Search for the cell housing the specified text and yield its [x, y] center coordinate. 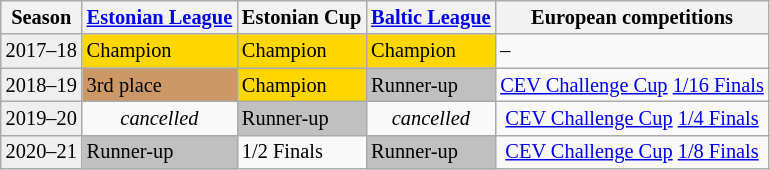
Estonian League [160, 17]
3rd place [160, 85]
Baltic League [430, 17]
2020–21 [42, 152]
2019–20 [42, 118]
CEV Challenge Cup 1/16 Finals [632, 85]
Season [42, 17]
2017–18 [42, 51]
– [632, 51]
European competitions [632, 17]
CEV Challenge Cup 1/4 Finals [632, 118]
Estonian Cup [302, 17]
2018–19 [42, 85]
1/2 Finals [302, 152]
CEV Challenge Cup 1/8 Finals [632, 152]
